Scan for the cell matching the given text and deliver its (X, Y) coordinate at center. 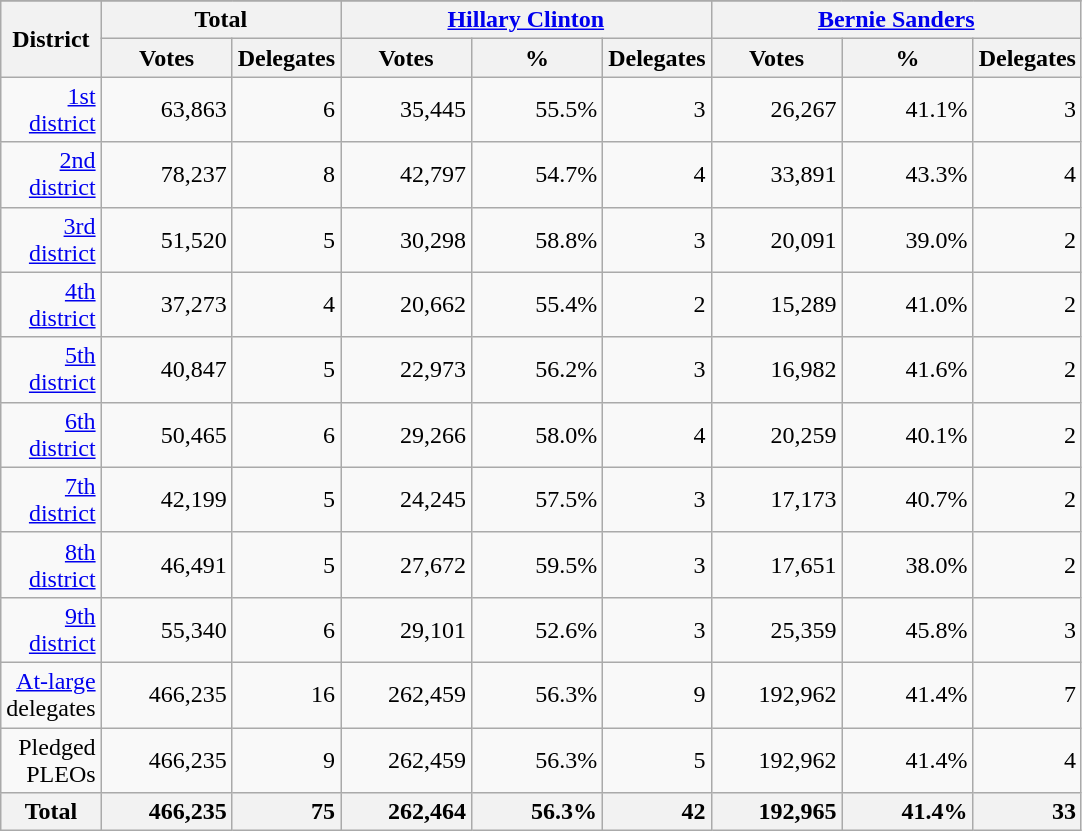
6th district (51, 434)
39.0% (908, 240)
192,965 (776, 812)
Pledged PLEOs (51, 760)
20,091 (776, 240)
55,340 (166, 630)
25,359 (776, 630)
42 (657, 812)
16,982 (776, 370)
4th district (51, 304)
43.3% (908, 174)
56.2% (538, 370)
Bernie Sanders (896, 20)
59.5% (538, 564)
41.0% (908, 304)
16 (286, 694)
58.0% (538, 434)
5th district (51, 370)
75 (286, 812)
33 (1027, 812)
55.4% (538, 304)
2nd district (51, 174)
3rd district (51, 240)
7th district (51, 500)
24,245 (406, 500)
33,891 (776, 174)
42,199 (166, 500)
8th district (51, 564)
District (51, 39)
262,464 (406, 812)
29,266 (406, 434)
27,672 (406, 564)
45.8% (908, 630)
54.7% (538, 174)
At-large delegates (51, 694)
42,797 (406, 174)
41.6% (908, 370)
35,445 (406, 110)
55.5% (538, 110)
41.1% (908, 110)
38.0% (908, 564)
40.7% (908, 500)
22,973 (406, 370)
40.1% (908, 434)
50,465 (166, 434)
51,520 (166, 240)
29,101 (406, 630)
7 (1027, 694)
20,662 (406, 304)
20,259 (776, 434)
52.6% (538, 630)
78,237 (166, 174)
46,491 (166, 564)
17,651 (776, 564)
58.8% (538, 240)
40,847 (166, 370)
8 (286, 174)
37,273 (166, 304)
9th district (51, 630)
26,267 (776, 110)
Hillary Clinton (526, 20)
30,298 (406, 240)
57.5% (538, 500)
63,863 (166, 110)
17,173 (776, 500)
15,289 (776, 304)
1st district (51, 110)
